Return the [X, Y] coordinate for the center point of the cell that contains the specified text.  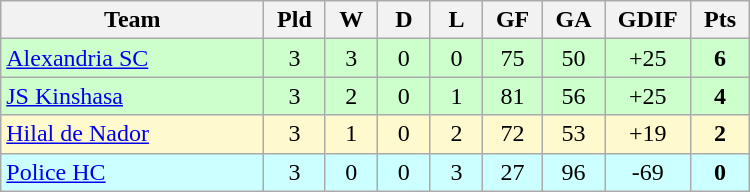
75 [513, 58]
+19 [648, 134]
81 [513, 96]
50 [573, 58]
Pts [720, 20]
53 [573, 134]
Pld [294, 20]
96 [573, 172]
27 [513, 172]
Police HC [132, 172]
L [456, 20]
GA [573, 20]
Team [132, 20]
GF [513, 20]
4 [720, 96]
72 [513, 134]
-69 [648, 172]
GDIF [648, 20]
W [352, 20]
6 [720, 58]
56 [573, 96]
JS Kinshasa [132, 96]
Alexandria SC [132, 58]
D [404, 20]
Hilal de Nador [132, 134]
